From the cell containing the given text, extract its center point as (x, y) coordinate. 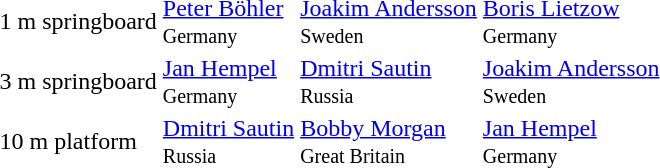
Jan HempelGermany (228, 82)
Dmitri SautinRussia (389, 82)
